Identify which cell holds the provided text, then report its (x, y) central coordinate. 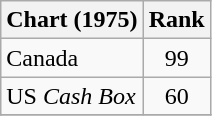
Chart (1975) (72, 20)
60 (176, 96)
Canada (72, 58)
99 (176, 58)
Rank (176, 20)
US Cash Box (72, 96)
